Search for the cell housing the specified text and yield its (x, y) center coordinate. 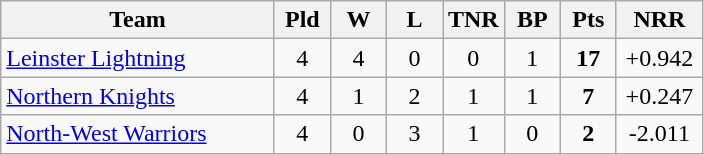
North-West Warriors (138, 134)
Pld (302, 20)
L (414, 20)
Northern Knights (138, 96)
Team (138, 20)
NRR (659, 20)
-2.011 (659, 134)
W (358, 20)
Pts (588, 20)
BP (532, 20)
17 (588, 58)
Leinster Lightning (138, 58)
7 (588, 96)
+0.942 (659, 58)
3 (414, 134)
+0.247 (659, 96)
TNR (473, 20)
